Locate the cell with the specified text and output its (x, y) center coordinate. 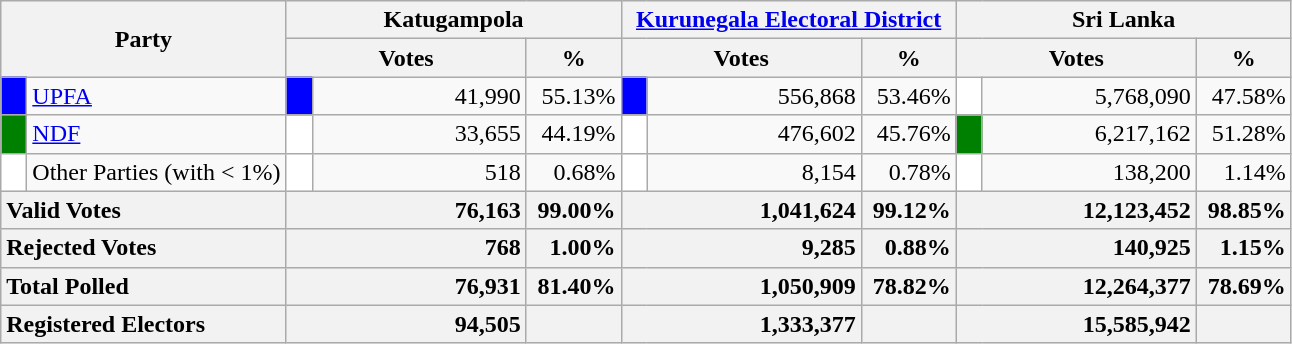
476,602 (754, 134)
Total Polled (144, 286)
99.12% (908, 210)
98.85% (1244, 210)
1,050,909 (741, 286)
Sri Lanka (1124, 20)
0.68% (574, 172)
9,285 (741, 248)
44.19% (574, 134)
Kurunegala Electoral District (788, 20)
518 (419, 172)
1,041,624 (741, 210)
47.58% (1244, 96)
140,925 (1076, 248)
94,505 (406, 324)
1.00% (574, 248)
78.69% (1244, 286)
15,585,942 (1076, 324)
Other Parties (with < 1%) (156, 172)
51.28% (1244, 134)
1.14% (1244, 172)
Party (144, 39)
99.00% (574, 210)
81.40% (574, 286)
53.46% (908, 96)
12,264,377 (1076, 286)
5,768,090 (1089, 96)
Registered Electors (144, 324)
41,990 (419, 96)
Rejected Votes (144, 248)
78.82% (908, 286)
8,154 (754, 172)
138,200 (1089, 172)
12,123,452 (1076, 210)
NDF (156, 134)
76,931 (406, 286)
556,868 (754, 96)
Katugampola (454, 20)
1,333,377 (741, 324)
6,217,162 (1089, 134)
1.15% (1244, 248)
0.78% (908, 172)
768 (406, 248)
33,655 (419, 134)
Valid Votes (144, 210)
0.88% (908, 248)
45.76% (908, 134)
55.13% (574, 96)
UPFA (156, 96)
76,163 (406, 210)
